Pinpoint the cell where the given text exists, returning its (X, Y) midpoint coordinate. 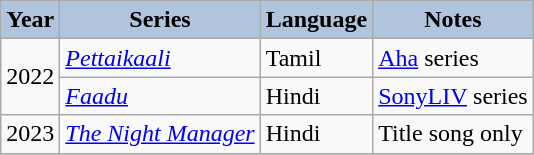
Title song only (454, 134)
2022 (30, 77)
Notes (454, 20)
Tamil (316, 58)
Pettaikaali (160, 58)
The Night Manager (160, 134)
Series (160, 20)
SonyLIV series (454, 96)
Faadu (160, 96)
2023 (30, 134)
Aha series (454, 58)
Year (30, 20)
Language (316, 20)
